Return the (X, Y) coordinate for the center point of the cell that contains the specified text.  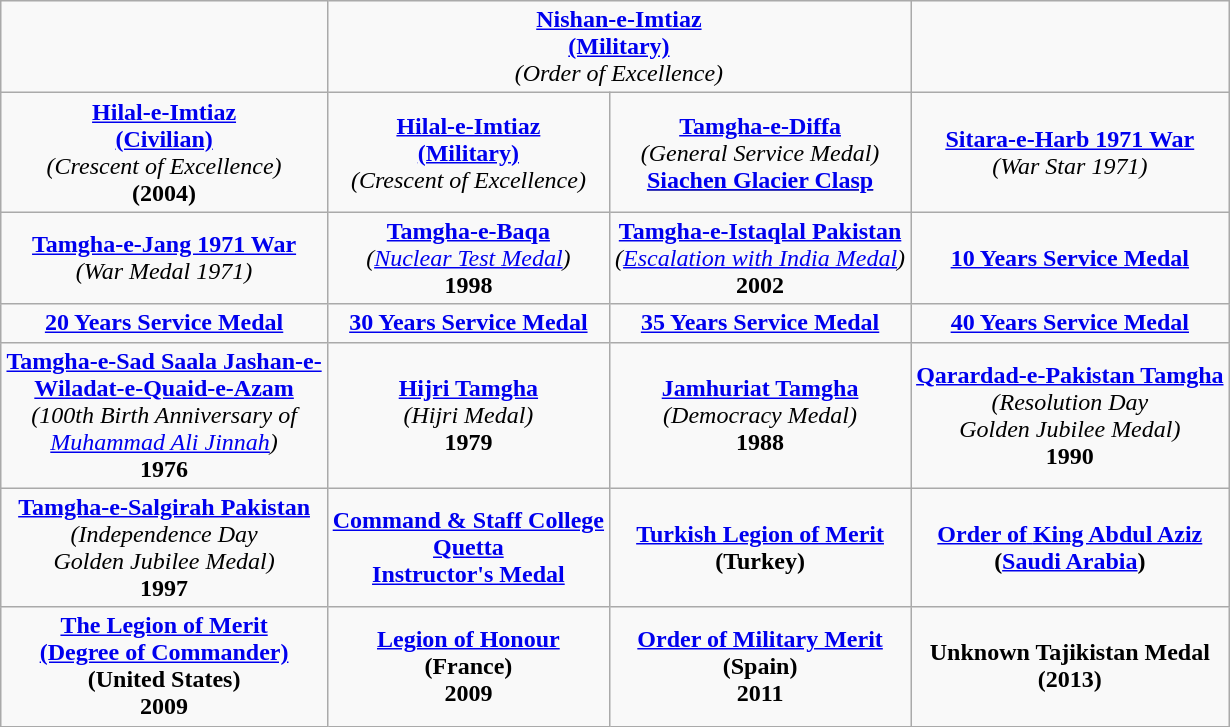
30 Years Service Medal (468, 323)
Tamgha-e-Istaqlal Pakistan(Escalation with India Medal)2002 (760, 258)
Tamgha-e-Diffa(General Service Medal)Siachen Glacier Clasp (760, 152)
Order of King Abdul Aziz(Saudi Arabia) (1070, 548)
Legion of Honour(France)2009 (468, 666)
Unknown Tajikistan Medal(2013) (1070, 666)
Sitara-e-Harb 1971 War(War Star 1971) (1070, 152)
Tamgha-e-Sad Saala Jashan-e-Wiladat-e-Quaid-e-Azam(100th Birth Anniversary ofMuhammad Ali Jinnah)1976 (164, 415)
Turkish Legion of Merit(Turkey) (760, 548)
Order of Military Merit(Spain)2011 (760, 666)
Jamhuriat Tamgha(Democracy Medal)1988 (760, 415)
Qarardad-e-Pakistan Tamgha(Resolution DayGolden Jubilee Medal)1990 (1070, 415)
20 Years Service Medal (164, 323)
Nishan-e-Imtiaz(Military)(Order of Excellence) (618, 47)
Command & Staff CollegeQuettaInstructor's Medal (468, 548)
10 Years Service Medal (1070, 258)
Hilal-e-Imtiaz(Civilian)(Crescent of Excellence)(2004) (164, 152)
Hilal-e-Imtiaz(Military)(Crescent of Excellence) (468, 152)
Tamgha-e-Salgirah Pakistan(Independence DayGolden Jubilee Medal)1997 (164, 548)
Tamgha-e-Baqa(Nuclear Test Medal)1998 (468, 258)
The Legion of Merit(Degree of Commander)(United States)2009 (164, 666)
Tamgha-e-Jang 1971 War(War Medal 1971) (164, 258)
35 Years Service Medal (760, 323)
Hijri Tamgha(Hijri Medal)1979 (468, 415)
40 Years Service Medal (1070, 323)
